Scan for the cell matching the given text and deliver its (x, y) coordinate at center. 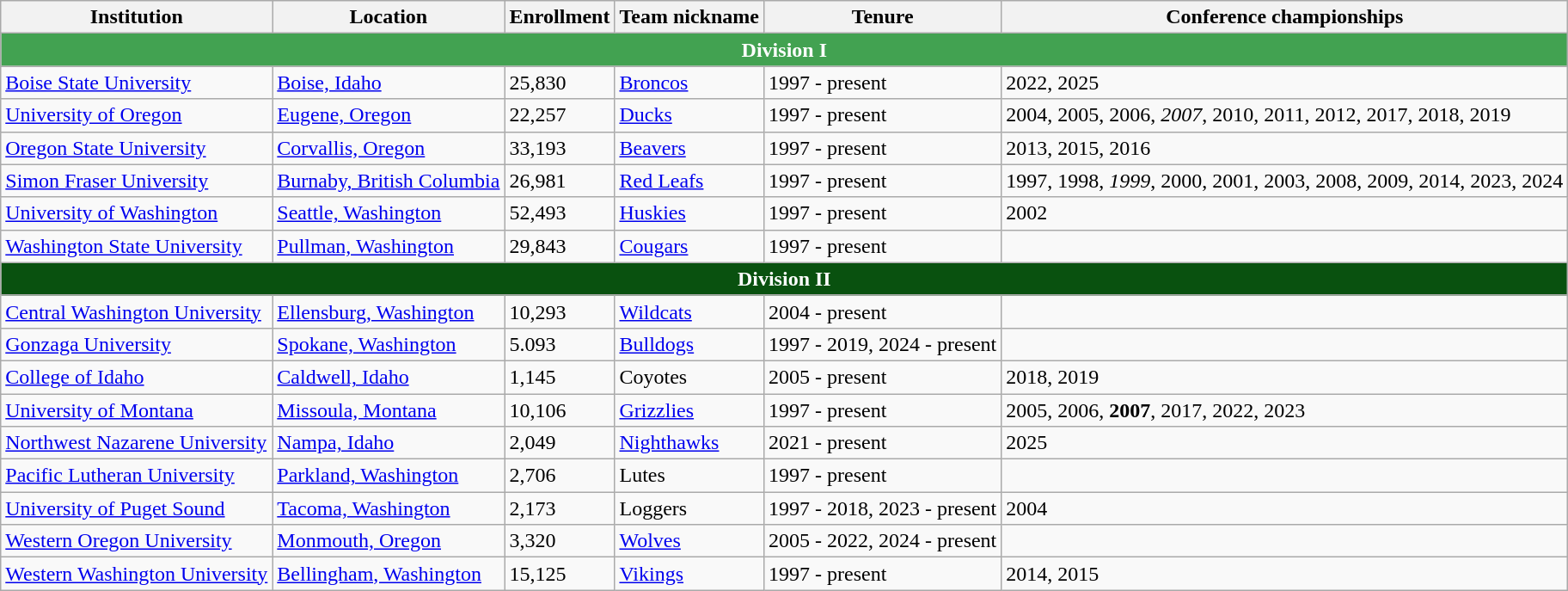
2005 - present (882, 377)
1997, 1998, 1999, 2000, 2001, 2003, 2008, 2009, 2014, 2023, 2024 (1284, 181)
26,981 (560, 181)
52,493 (560, 213)
5.093 (560, 344)
Location (389, 17)
Wolves (689, 541)
Corvallis, Oregon (389, 148)
33,193 (560, 148)
Boise, Idaho (389, 83)
University of Montana (137, 410)
Ellensburg, Washington (389, 311)
Vikings (689, 574)
1997 - 2018, 2023 - present (882, 508)
2002 (1284, 213)
Institution (137, 17)
University of Puget Sound (137, 508)
2021 - present (882, 443)
2014, 2015 (1284, 574)
Eugene, Oregon (389, 115)
2022, 2025 (1284, 83)
Enrollment (560, 17)
Red Leafs (689, 181)
1,145 (560, 377)
Gonzaga University (137, 344)
Conference championships (1284, 17)
Team nickname (689, 17)
2018, 2019 (1284, 377)
1997 - 2019, 2024 - present (882, 344)
Beavers (689, 148)
Monmouth, Oregon (389, 541)
Central Washington University (137, 311)
Lutes (689, 476)
Seattle, Washington (389, 213)
Bulldogs (689, 344)
Broncos (689, 83)
Nampa, Idaho (389, 443)
2004 - present (882, 311)
2013, 2015, 2016 (1284, 148)
Tenure (882, 17)
Missoula, Montana (389, 410)
22,257 (560, 115)
15,125 (560, 574)
2005 - 2022, 2024 - present (882, 541)
10,293 (560, 311)
Wildcats (689, 311)
Burnaby, British Columbia (389, 181)
Ducks (689, 115)
Division I (784, 50)
Pullman, Washington (389, 246)
Simon Fraser University (137, 181)
Tacoma, Washington (389, 508)
Nighthawks (689, 443)
3,320 (560, 541)
Huskies (689, 213)
2004 (1284, 508)
Parkland, Washington (389, 476)
College of Idaho (137, 377)
Pacific Lutheran University (137, 476)
29,843 (560, 246)
Bellingham, Washington (389, 574)
Northwest Nazarene University (137, 443)
2004, 2005, 2006, 2007, 2010, 2011, 2012, 2017, 2018, 2019 (1284, 115)
25,830 (560, 83)
2025 (1284, 443)
Coyotes (689, 377)
Oregon State University (137, 148)
Boise State University (137, 83)
University of Washington (137, 213)
Division II (784, 279)
10,106 (560, 410)
2,173 (560, 508)
Loggers (689, 508)
Grizzlies (689, 410)
Western Oregon University (137, 541)
2,706 (560, 476)
University of Oregon (137, 115)
2005, 2006, 2007, 2017, 2022, 2023 (1284, 410)
Caldwell, Idaho (389, 377)
Spokane, Washington (389, 344)
Washington State University (137, 246)
2,049 (560, 443)
Cougars (689, 246)
Western Washington University (137, 574)
